Output the [x, y] coordinate of the center of the cell containing the given text.  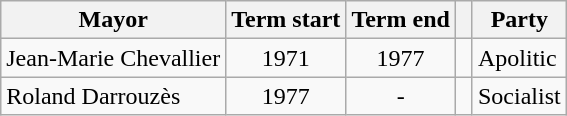
1971 [286, 58]
Term end [401, 20]
Jean-Marie Chevallier [114, 58]
Socialist [519, 96]
Term start [286, 20]
- [401, 96]
Party [519, 20]
Roland Darrouzès [114, 96]
Mayor [114, 20]
Apolitic [519, 58]
